Determine the [X, Y] coordinate at the center of the cell enclosing the given text.  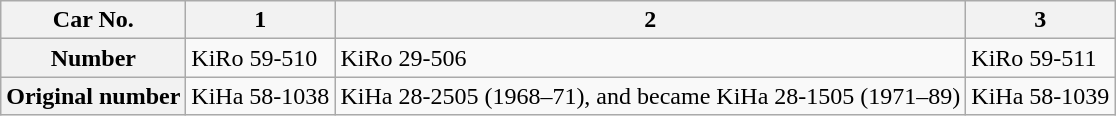
Car No. [94, 20]
3 [1040, 20]
KiHa 58-1039 [1040, 96]
2 [650, 20]
KiRo 29-506 [650, 58]
KiHa 58-1038 [260, 96]
1 [260, 20]
Original number [94, 96]
KiHa 28-2505 (1968–71), and became KiHa 28-1505 (1971–89) [650, 96]
KiRo 59-510 [260, 58]
Number [94, 58]
KiRo 59-511 [1040, 58]
